Locate the cell with the specified text and output its [X, Y] center coordinate. 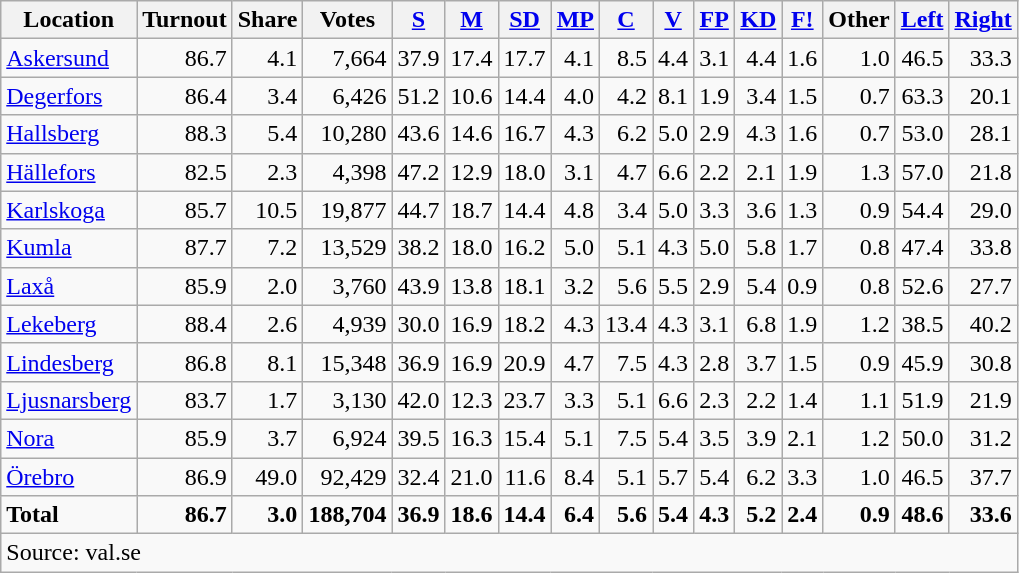
38.5 [922, 324]
87.7 [185, 248]
7.2 [268, 248]
MP [575, 20]
53.0 [922, 134]
3.6 [758, 210]
Turnout [185, 20]
5.5 [674, 286]
52.6 [922, 286]
51.2 [418, 96]
M [472, 20]
40.2 [983, 324]
5.7 [674, 477]
49.0 [268, 477]
92,429 [348, 477]
82.5 [185, 172]
43.9 [418, 286]
45.9 [922, 362]
23.7 [524, 400]
11.6 [524, 477]
28.1 [983, 134]
33.8 [983, 248]
18.1 [524, 286]
188,704 [348, 515]
21.9 [983, 400]
Kumla [69, 248]
Total [69, 515]
86.9 [185, 477]
44.7 [418, 210]
13.4 [626, 324]
8.5 [626, 58]
21.0 [472, 477]
10,280 [348, 134]
Votes [348, 20]
43.6 [418, 134]
7,664 [348, 58]
21.8 [983, 172]
16.3 [472, 438]
18.7 [472, 210]
27.7 [983, 286]
18.6 [472, 515]
F! [802, 20]
Degerfors [69, 96]
12.3 [472, 400]
C [626, 20]
18.2 [524, 324]
2.4 [802, 515]
85.7 [185, 210]
32.4 [418, 477]
42.0 [418, 400]
3.2 [575, 286]
Right [983, 20]
57.0 [922, 172]
88.4 [185, 324]
16.7 [524, 134]
6,924 [348, 438]
2.0 [268, 286]
20.1 [983, 96]
31.2 [983, 438]
4.8 [575, 210]
5.8 [758, 248]
3.0 [268, 515]
6.4 [575, 515]
83.7 [185, 400]
10.6 [472, 96]
10.5 [268, 210]
14.6 [472, 134]
16.2 [524, 248]
3.5 [714, 438]
Karlskoga [69, 210]
33.3 [983, 58]
33.6 [983, 515]
37.7 [983, 477]
1.4 [802, 400]
15.4 [524, 438]
SD [524, 20]
Location [69, 20]
Örebro [69, 477]
20.9 [524, 362]
Lindesberg [69, 362]
15,348 [348, 362]
2.8 [714, 362]
39.5 [418, 438]
3,130 [348, 400]
63.3 [922, 96]
V [674, 20]
Hallsberg [69, 134]
51.9 [922, 400]
86.4 [185, 96]
29.0 [983, 210]
88.3 [185, 134]
KD [758, 20]
6.8 [758, 324]
48.6 [922, 515]
Ljusnarsberg [69, 400]
4,398 [348, 172]
3,760 [348, 286]
17.4 [472, 58]
54.4 [922, 210]
50.0 [922, 438]
S [418, 20]
FP [714, 20]
30.8 [983, 362]
12.9 [472, 172]
Askersund [69, 58]
4.2 [626, 96]
30.0 [418, 324]
Share [268, 20]
47.4 [922, 248]
5.2 [758, 515]
Nora [69, 438]
Lekeberg [69, 324]
Left [922, 20]
Other [859, 20]
17.7 [524, 58]
86.8 [185, 362]
37.9 [418, 58]
6,426 [348, 96]
13,529 [348, 248]
38.2 [418, 248]
4,939 [348, 324]
8.4 [575, 477]
1.1 [859, 400]
4.0 [575, 96]
13.8 [472, 286]
Laxå [69, 286]
2.6 [268, 324]
47.2 [418, 172]
3.9 [758, 438]
19,877 [348, 210]
Hällefors [69, 172]
Source: val.se [510, 553]
